Identify which cell holds the provided text, then report its [x, y] central coordinate. 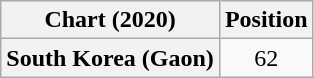
62 [266, 58]
South Korea (Gaon) [110, 58]
Chart (2020) [110, 20]
Position [266, 20]
